Determine the (x, y) coordinate at the center of the cell enclosing the given text.  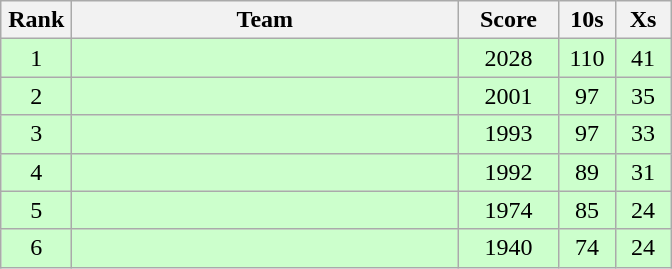
10s (587, 20)
Team (265, 20)
5 (36, 210)
Xs (643, 20)
1974 (508, 210)
6 (36, 248)
85 (587, 210)
31 (643, 172)
Rank (36, 20)
1992 (508, 172)
1940 (508, 248)
35 (643, 96)
1993 (508, 134)
110 (587, 58)
2028 (508, 58)
2 (36, 96)
33 (643, 134)
89 (587, 172)
74 (587, 248)
3 (36, 134)
Score (508, 20)
2001 (508, 96)
41 (643, 58)
4 (36, 172)
1 (36, 58)
